Detect which cell encompasses the target text, then output its [X, Y] center coordinate. 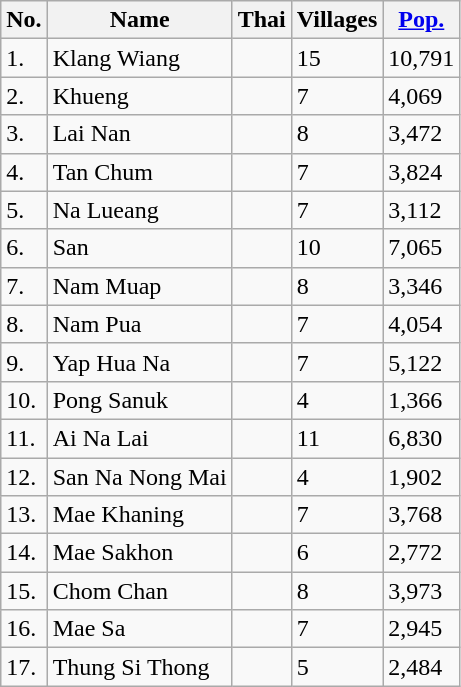
10,791 [422, 58]
9. [24, 362]
Tan Chum [140, 172]
3,824 [422, 172]
Lai Nan [140, 134]
Ai Na Lai [140, 438]
Chom Chan [140, 591]
Name [140, 20]
San Na Nong Mai [140, 477]
4,069 [422, 96]
6 [337, 553]
15 [337, 58]
17. [24, 667]
1,902 [422, 477]
8. [24, 324]
7. [24, 286]
4. [24, 172]
2,945 [422, 629]
5,122 [422, 362]
10 [337, 248]
2,772 [422, 553]
No. [24, 20]
5. [24, 210]
5 [337, 667]
Klang Wiang [140, 58]
10. [24, 400]
3,973 [422, 591]
14. [24, 553]
16. [24, 629]
Mae Khaning [140, 515]
11 [337, 438]
6. [24, 248]
Mae Sakhon [140, 553]
Yap Hua Na [140, 362]
Pop. [422, 20]
1. [24, 58]
Na Lueang [140, 210]
Pong Sanuk [140, 400]
3,112 [422, 210]
3,768 [422, 515]
Thung Si Thong [140, 667]
15. [24, 591]
3. [24, 134]
7,065 [422, 248]
3,346 [422, 286]
Nam Pua [140, 324]
13. [24, 515]
3,472 [422, 134]
Villages [337, 20]
Mae Sa [140, 629]
San [140, 248]
4,054 [422, 324]
12. [24, 477]
6,830 [422, 438]
2. [24, 96]
11. [24, 438]
Khueng [140, 96]
Thai [262, 20]
Nam Muap [140, 286]
1,366 [422, 400]
2,484 [422, 667]
